Search for the cell housing the specified text and yield its (x, y) center coordinate. 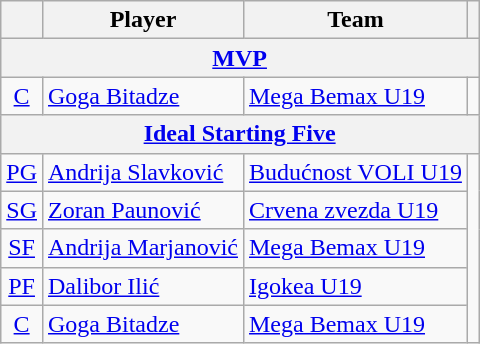
Team (355, 20)
Igokea U19 (355, 286)
SF (22, 248)
PG (22, 172)
Budućnost VOLI U19 (355, 172)
Crvena zvezda U19 (355, 210)
Dalibor Ilić (142, 286)
Andrija Slavković (142, 172)
MVP (240, 58)
Ideal Starting Five (240, 134)
PF (22, 286)
Andrija Marjanović (142, 248)
Zoran Paunović (142, 210)
Player (142, 20)
SG (22, 210)
